Detect which cell encompasses the target text, then output its (X, Y) center coordinate. 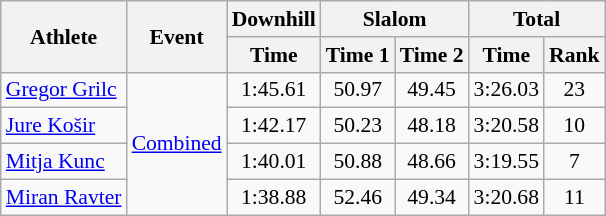
Mitja Kunc (64, 162)
50.97 (358, 90)
3:20.58 (506, 126)
48.18 (432, 126)
Athlete (64, 36)
1:38.88 (274, 197)
Miran Ravter (64, 197)
1:40.01 (274, 162)
10 (574, 126)
3:19.55 (506, 162)
Event (177, 36)
52.46 (358, 197)
1:45.61 (274, 90)
Rank (574, 55)
23 (574, 90)
Gregor Grilc (64, 90)
11 (574, 197)
Time 2 (432, 55)
Slalom (395, 19)
50.88 (358, 162)
50.23 (358, 126)
7 (574, 162)
49.45 (432, 90)
Combined (177, 143)
49.34 (432, 197)
Total (537, 19)
Jure Košir (64, 126)
3:20.68 (506, 197)
Time 1 (358, 55)
3:26.03 (506, 90)
48.66 (432, 162)
Downhill (274, 19)
1:42.17 (274, 126)
